Locate the cell with the specified text and output its [X, Y] center coordinate. 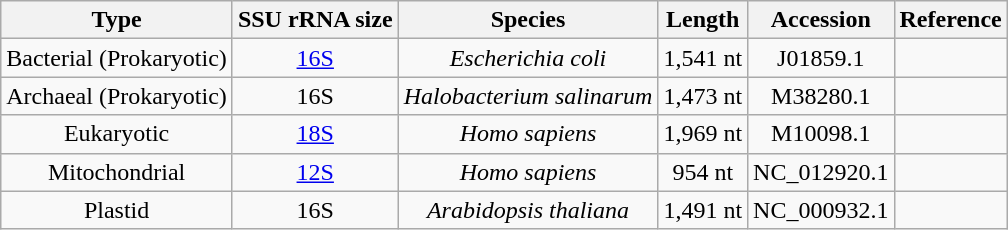
Length [703, 20]
Reference [950, 20]
Species [528, 20]
NC_012920.1 [821, 172]
1,541 nt [703, 58]
Eukaryotic [117, 134]
18S [315, 134]
Escherichia coli [528, 58]
NC_000932.1 [821, 210]
1,491 nt [703, 210]
J01859.1 [821, 58]
Arabidopsis thaliana [528, 210]
Bacterial (Prokaryotic) [117, 58]
Mitochondrial [117, 172]
Accession [821, 20]
1,969 nt [703, 134]
12S [315, 172]
SSU rRNA size [315, 20]
Archaeal (Prokaryotic) [117, 96]
1,473 nt [703, 96]
Plastid [117, 210]
954 nt [703, 172]
M10098.1 [821, 134]
Type [117, 20]
M38280.1 [821, 96]
Halobacterium salinarum [528, 96]
